Identify which cell holds the provided text, then report its (X, Y) central coordinate. 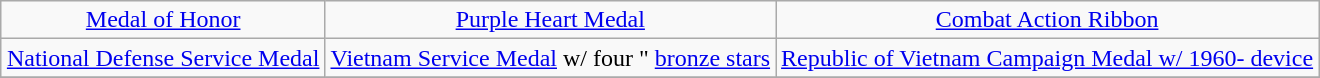
Combat Action Ribbon (1048, 20)
Medal of Honor (163, 20)
Vietnam Service Medal w/ four " bronze stars (550, 58)
National Defense Service Medal (163, 58)
Purple Heart Medal (550, 20)
Republic of Vietnam Campaign Medal w/ 1960- device (1048, 58)
